Return [X, Y] of the center of cell containing provided text 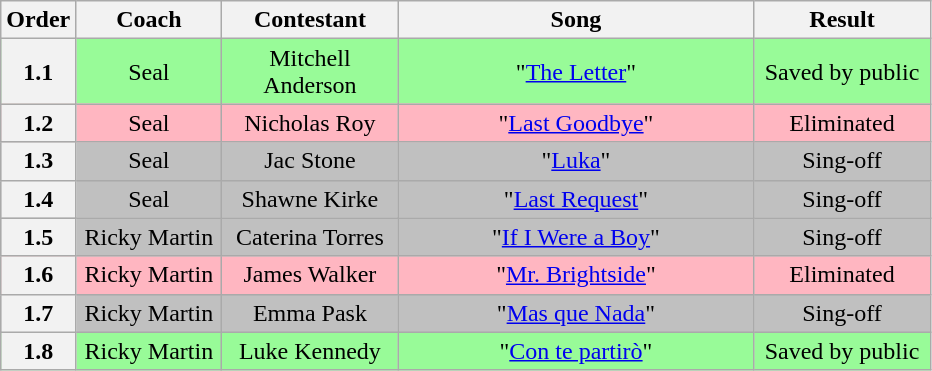
1.7 [38, 313]
Luke Kennedy [310, 351]
1.8 [38, 351]
"Last Request" [576, 199]
Mitchell Anderson [310, 72]
"If I Were a Boy" [576, 237]
"The Letter" [576, 72]
Shawne Kirke [310, 199]
Contestant [310, 20]
1.3 [38, 161]
"Last Goodbye" [576, 123]
James Walker [310, 275]
Song [576, 20]
Caterina Torres [310, 237]
1.5 [38, 237]
Nicholas Roy [310, 123]
Coach [149, 20]
1.1 [38, 72]
Emma Pask [310, 313]
Order [38, 20]
1.2 [38, 123]
"Mr. Brightside" [576, 275]
Result [842, 20]
Jac Stone [310, 161]
"Luka" [576, 161]
"Mas que Nada" [576, 313]
1.4 [38, 199]
1.6 [38, 275]
"Con te partirò" [576, 351]
